From the cell containing the given text, extract its center point as (X, Y) coordinate. 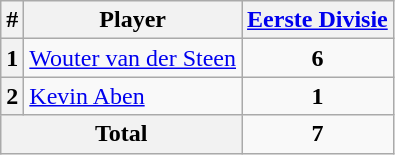
Eerste Divisie (318, 20)
# (12, 20)
7 (318, 134)
Total (122, 134)
Player (133, 20)
Kevin Aben (133, 96)
2 (12, 96)
Wouter van der Steen (133, 58)
6 (318, 58)
